Extract the [x, y] coordinate from the center of the cell holding the provided text.  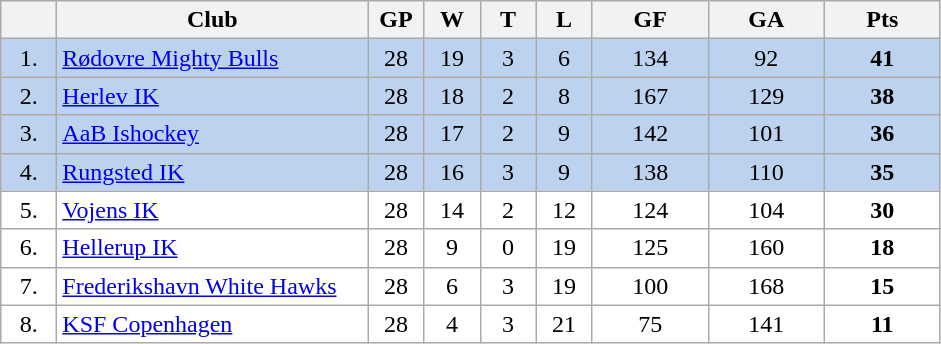
17 [452, 134]
104 [766, 210]
168 [766, 286]
Herlev IK [212, 96]
KSF Copenhagen [212, 324]
Vojens IK [212, 210]
92 [766, 58]
160 [766, 248]
4 [452, 324]
7. [29, 286]
T [508, 20]
GF [650, 20]
21 [564, 324]
Club [212, 20]
4. [29, 172]
6. [29, 248]
36 [882, 134]
125 [650, 248]
Rungsted IK [212, 172]
5. [29, 210]
100 [650, 286]
129 [766, 96]
134 [650, 58]
142 [650, 134]
141 [766, 324]
38 [882, 96]
W [452, 20]
124 [650, 210]
14 [452, 210]
138 [650, 172]
AaB Ishockey [212, 134]
2. [29, 96]
GP [396, 20]
75 [650, 324]
Hellerup IK [212, 248]
GA [766, 20]
15 [882, 286]
Rødovre Mighty Bulls [212, 58]
8. [29, 324]
35 [882, 172]
12 [564, 210]
1. [29, 58]
41 [882, 58]
L [564, 20]
167 [650, 96]
3. [29, 134]
30 [882, 210]
110 [766, 172]
0 [508, 248]
Frederikshavn White Hawks [212, 286]
101 [766, 134]
8 [564, 96]
11 [882, 324]
16 [452, 172]
Pts [882, 20]
